From the cell containing the given text, extract its center point as (X, Y) coordinate. 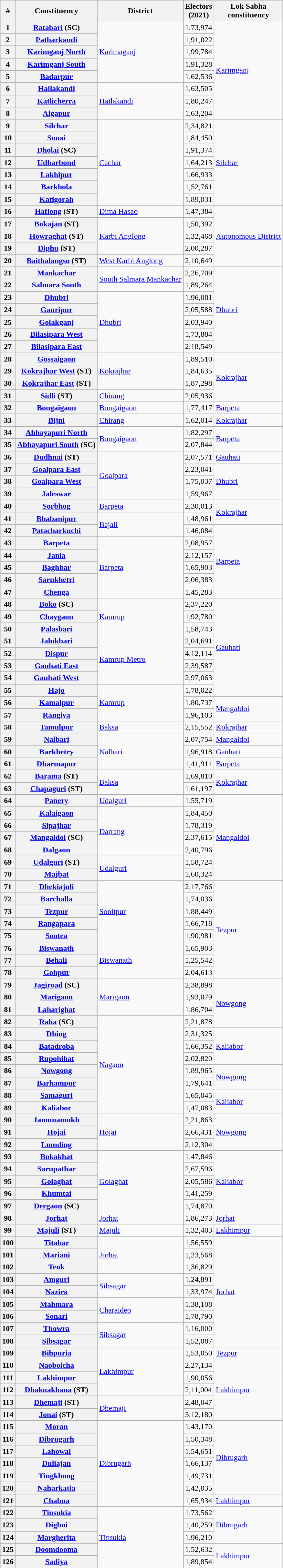
44 (8, 555)
67 (8, 838)
1,89,965 (198, 1071)
1,47,846 (198, 1157)
1,92,780 (198, 617)
Jalukbari (57, 641)
Gauhati West (57, 678)
Palasbari (57, 629)
2,12,157 (198, 555)
1,84,635 (198, 371)
Karimganj North (57, 52)
Mankachar (57, 273)
2,34,821 (198, 125)
Behali (57, 960)
Margherita (57, 1537)
Autonomous District (248, 236)
1,73,562 (198, 1513)
1,55,719 (198, 801)
Bokajan (ST) (57, 224)
119 (8, 1476)
1,96,103 (198, 715)
2,07,571 (198, 457)
1,78,319 (198, 825)
60 (8, 752)
Barchalla (57, 899)
1,53,050 (198, 1353)
Panery (57, 801)
1,65,045 (198, 1095)
Titabar (57, 1243)
1,89,854 (198, 1562)
41 (8, 518)
58 (8, 727)
1,66,137 (198, 1464)
13 (8, 175)
Rangiya (57, 715)
36 (8, 457)
12 (8, 162)
Baithalangso (ST) (57, 261)
122 (8, 1513)
2,37,220 (198, 604)
1,74,036 (198, 899)
1,66,933 (198, 175)
Udharbond (57, 162)
117 (8, 1451)
2,66,431 (198, 1132)
Katigorah (57, 199)
125 (8, 1550)
71 (8, 887)
63 (8, 789)
51 (8, 641)
Karbi Anglong (141, 236)
Hajo (57, 690)
Naharkatia (57, 1488)
1,78,022 (198, 690)
Baghbar (57, 568)
Cachar (141, 162)
3,12,180 (198, 1414)
90 (8, 1120)
2,08,957 (198, 543)
2,31,325 (198, 1034)
Mariani (57, 1255)
115 (8, 1427)
Dhakuakhana (ST) (57, 1390)
102 (8, 1267)
108 (8, 1341)
2,12,304 (198, 1145)
2,04,691 (198, 641)
91 (8, 1132)
65 (8, 813)
83 (8, 1034)
77 (8, 960)
Salmara South (57, 285)
2,48,047 (198, 1402)
West Karbi Anglong (141, 261)
Bhabanipur (57, 518)
Goalpara (141, 475)
1,54,651 (198, 1451)
1,46,084 (198, 531)
1,62,014 (198, 420)
1,86,704 (198, 1009)
Diphu (ST) (57, 248)
124 (8, 1537)
Lahowal (57, 1451)
70 (8, 874)
1 (8, 27)
64 (8, 801)
1,87,298 (198, 383)
1,96,918 (198, 752)
South Salmara Mankachar (141, 279)
Gohpur (57, 973)
68 (8, 850)
121 (8, 1500)
80 (8, 997)
Laharighat (57, 1009)
52 (8, 653)
Sonitpur (141, 911)
1,80,247 (198, 101)
21 (8, 273)
1,80,737 (198, 702)
4,12,114 (198, 653)
2,27,134 (198, 1365)
1,33,974 (198, 1292)
2 (8, 40)
28 (8, 359)
1,24,891 (198, 1279)
Nazira (57, 1292)
1,49,731 (198, 1476)
1,91,374 (198, 150)
22 (8, 285)
118 (8, 1464)
# (8, 11)
98 (8, 1218)
2,21,863 (198, 1120)
Bilasipara East (57, 346)
Lakhipur (57, 175)
Chabua (57, 1500)
1,73,974 (198, 27)
47 (8, 592)
1,45,283 (198, 592)
Majbat (57, 874)
Dima Hasao (141, 212)
Goalpara East (57, 469)
1,50,392 (198, 224)
Khumtai (57, 1194)
24 (8, 310)
Dudhnai (ST) (57, 457)
Doomdooma (57, 1550)
Bijni (57, 420)
1,79,641 (198, 1083)
101 (8, 1255)
2,05,588 (198, 310)
54 (8, 678)
Kalaigaon (57, 813)
34 (8, 432)
86 (8, 1071)
32 (8, 408)
1,88,449 (198, 911)
16 (8, 212)
2,17,766 (198, 887)
100 (8, 1243)
49 (8, 617)
Boko (SC) (57, 604)
Barkhetry (57, 752)
15 (8, 199)
1,47,083 (198, 1107)
2,67,596 (198, 1169)
94 (8, 1169)
72 (8, 899)
112 (8, 1390)
Ratabari (SC) (57, 27)
2,23,041 (198, 469)
50 (8, 629)
2,07,844 (198, 445)
23 (8, 297)
1,32,403 (198, 1230)
Sipajhar (57, 825)
Dispur (57, 653)
1,63,505 (198, 89)
Rupohihat (57, 1058)
114 (8, 1414)
2,15,552 (198, 727)
37 (8, 469)
18 (8, 236)
97 (8, 1206)
29 (8, 371)
1,48,961 (198, 518)
Badarpur (57, 76)
Goalpara West (57, 481)
11 (8, 150)
Naoboicha (57, 1365)
Karimganj (248, 70)
Sadiya (57, 1562)
2,04,613 (198, 973)
123 (8, 1525)
Patharkandi (57, 40)
1,77,417 (198, 408)
Jonai (ST) (57, 1414)
Sonari (57, 1316)
42 (8, 531)
1,40,259 (198, 1525)
1,74,870 (198, 1206)
1,52,761 (198, 187)
1,16,000 (198, 1328)
Lumding (57, 1145)
79 (8, 985)
1,93,079 (198, 997)
1,52,087 (198, 1341)
82 (8, 1022)
Dalgaon (57, 850)
2,05,586 (198, 1181)
2,10,649 (198, 261)
1,91,328 (198, 64)
Howraghat (ST) (57, 236)
110 (8, 1365)
Golakganj (57, 322)
Samaguri (57, 1095)
1,59,967 (198, 494)
Kamalpur (57, 702)
56 (8, 702)
95 (8, 1181)
1,82,297 (198, 432)
Digboi (57, 1525)
Moran (57, 1427)
1,58,743 (198, 629)
Abhayapuri South (SC) (57, 445)
105 (8, 1304)
2,37,615 (198, 838)
84 (8, 1046)
53 (8, 666)
74 (8, 923)
Mahmara (57, 1304)
2,11,004 (198, 1390)
Abhayapuri North (57, 432)
Majuli (141, 1230)
69 (8, 862)
Katlicherra (57, 101)
2,38,898 (198, 985)
10 (8, 138)
1,69,810 (198, 776)
Teok (57, 1267)
Constituency (57, 11)
111 (8, 1378)
Thowra (57, 1328)
Bajali (141, 524)
Lok Sabhaconstituency (248, 11)
1,99,784 (198, 52)
Chapaguri (ST) (57, 789)
1,64,213 (198, 162)
61 (8, 764)
2,03,940 (198, 322)
Dhing (57, 1034)
26 (8, 334)
107 (8, 1328)
48 (8, 604)
Batadroba (57, 1046)
93 (8, 1157)
Gauhati East (57, 666)
District (141, 11)
2,00,287 (198, 248)
Dhemaji (141, 1408)
Bokakhat (57, 1157)
104 (8, 1292)
2,02,820 (198, 1058)
76 (8, 948)
33 (8, 420)
6 (8, 89)
40 (8, 506)
25 (8, 322)
Amguri (57, 1279)
27 (8, 346)
8 (8, 113)
Majuli (ST) (57, 1230)
1,66,718 (198, 923)
Dharmapur (57, 764)
Mangaldoi (SC) (57, 838)
1,32,468 (198, 236)
57 (8, 715)
Nagaon (141, 1065)
92 (8, 1145)
59 (8, 739)
78 (8, 973)
75 (8, 936)
120 (8, 1488)
Tingkhong (57, 1476)
Barkhola (57, 187)
38 (8, 481)
1,96,081 (198, 297)
Charaideo (141, 1310)
1,38,108 (198, 1304)
88 (8, 1095)
Sarukhetri (57, 580)
9 (8, 125)
Chenga (57, 592)
1,89,031 (198, 199)
Algapur (57, 113)
Barama (ST) (57, 776)
Electors(2021) (198, 11)
109 (8, 1353)
2,26,709 (198, 273)
66 (8, 825)
Dhemaji (ST) (57, 1402)
116 (8, 1439)
35 (8, 445)
Bilasipara West (57, 334)
Sidli (ST) (57, 396)
Jamunamukh (57, 1120)
1,25,542 (198, 960)
1,42,035 (198, 1488)
2,97,063 (198, 678)
2,30,013 (198, 506)
Gossaigaon (57, 359)
Udalguri (ST) (57, 862)
2,18,549 (198, 346)
Karimganj South (57, 64)
2,06,383 (198, 580)
1,73,884 (198, 334)
Kamrup Metro (141, 660)
20 (8, 261)
2,05,936 (198, 396)
1,96,210 (198, 1537)
Duliajan (57, 1464)
Sootea (57, 936)
96 (8, 1194)
17 (8, 224)
Sorbhog (57, 506)
Sarupathar (57, 1169)
Haflong (ST) (57, 212)
46 (8, 580)
1,89,264 (198, 285)
3 (8, 52)
1,61,197 (198, 789)
1,60,324 (198, 874)
Tamulpur (57, 727)
1,63,204 (198, 113)
1,23,568 (198, 1255)
1,43,170 (198, 1427)
1,86,273 (198, 1218)
30 (8, 383)
Dergaon (SC) (57, 1206)
4 (8, 64)
1,75,037 (198, 481)
Jaleswar (57, 494)
2,39,587 (198, 666)
5 (8, 76)
Dhekiajuli (57, 887)
1,58,724 (198, 862)
19 (8, 248)
Darrang (141, 831)
2,07,754 (198, 739)
Karimaganj (141, 52)
Raha (SC) (57, 1022)
39 (8, 494)
85 (8, 1058)
81 (8, 1009)
2,21,878 (198, 1022)
1,50,348 (198, 1439)
Rangapara (57, 923)
99 (8, 1230)
1,41,911 (198, 764)
1,90,056 (198, 1378)
126 (8, 1562)
106 (8, 1316)
Jania (57, 555)
1,56,559 (198, 1243)
1,65,934 (198, 1500)
Kokrajhar East (ST) (57, 383)
1,47,384 (198, 212)
73 (8, 911)
Gauripur (57, 310)
1,90,981 (198, 936)
1,62,536 (198, 76)
87 (8, 1083)
31 (8, 396)
Patacharkuchi (57, 531)
1,66,352 (198, 1046)
1,52,632 (198, 1550)
Dholai (SC) (57, 150)
Chaygaon (57, 617)
14 (8, 187)
Barhampur (57, 1083)
Jagiroad (SC) (57, 985)
Bihpuria (57, 1353)
113 (8, 1402)
Kokrajhar West (ST) (57, 371)
1,91,022 (198, 40)
1,89,510 (198, 359)
43 (8, 543)
2,40,796 (198, 850)
7 (8, 101)
1,78,790 (198, 1316)
55 (8, 690)
Sonai (57, 138)
45 (8, 568)
62 (8, 776)
89 (8, 1107)
103 (8, 1279)
1,41,259 (198, 1194)
1,36,829 (198, 1267)
